Pinpoint the cell where the given text exists, returning its (x, y) midpoint coordinate. 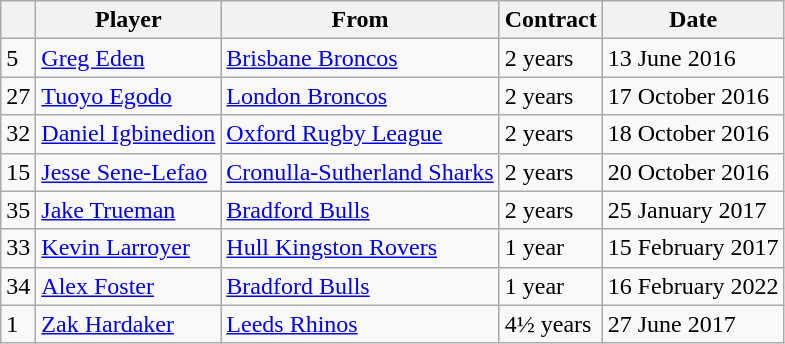
Greg Eden (128, 58)
Contract (550, 20)
Date (693, 20)
18 October 2016 (693, 134)
15 (18, 172)
Daniel Igbinedion (128, 134)
20 October 2016 (693, 172)
1 (18, 324)
17 October 2016 (693, 96)
33 (18, 248)
27 (18, 96)
25 January 2017 (693, 210)
5 (18, 58)
Tuoyo Egodo (128, 96)
Alex Foster (128, 286)
27 June 2017 (693, 324)
Hull Kingston Rovers (360, 248)
32 (18, 134)
16 February 2022 (693, 286)
London Broncos (360, 96)
4½ years (550, 324)
Jesse Sene-Lefao (128, 172)
Cronulla-Sutherland Sharks (360, 172)
Leeds Rhinos (360, 324)
Oxford Rugby League (360, 134)
Jake Trueman (128, 210)
34 (18, 286)
Zak Hardaker (128, 324)
13 June 2016 (693, 58)
35 (18, 210)
From (360, 20)
Kevin Larroyer (128, 248)
Player (128, 20)
Brisbane Broncos (360, 58)
15 February 2017 (693, 248)
